Output the [X, Y] coordinate of the center of the cell containing the given text.  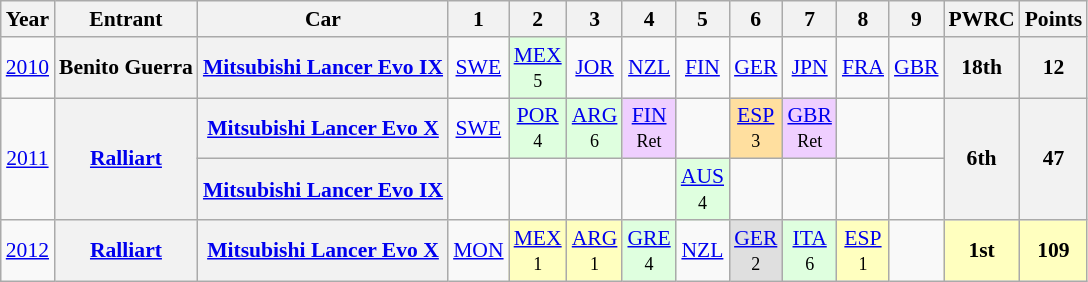
GER2 [756, 250]
9 [916, 19]
2010 [28, 68]
Benito Guerra [126, 68]
FIN [702, 68]
PWRC [982, 19]
GBR [916, 68]
ARG6 [595, 128]
7 [810, 19]
AUS4 [702, 190]
ESP1 [863, 250]
Points [1054, 19]
2 [538, 19]
5 [702, 19]
2012 [28, 250]
MEX5 [538, 68]
FINRet [648, 128]
JOR [595, 68]
ARG1 [595, 250]
ITA6 [810, 250]
GBRRet [810, 128]
ESP3 [756, 128]
12 [1054, 68]
2011 [28, 159]
FRA [863, 68]
MON [478, 250]
POR4 [538, 128]
GER [756, 68]
6th [982, 159]
4 [648, 19]
18th [982, 68]
109 [1054, 250]
JPN [810, 68]
3 [595, 19]
6 [756, 19]
1 [478, 19]
8 [863, 19]
GRE4 [648, 250]
Year [28, 19]
Car [323, 19]
1st [982, 250]
47 [1054, 159]
MEX1 [538, 250]
Entrant [126, 19]
